Determine the [x, y] coordinate at the center of the cell enclosing the given text.  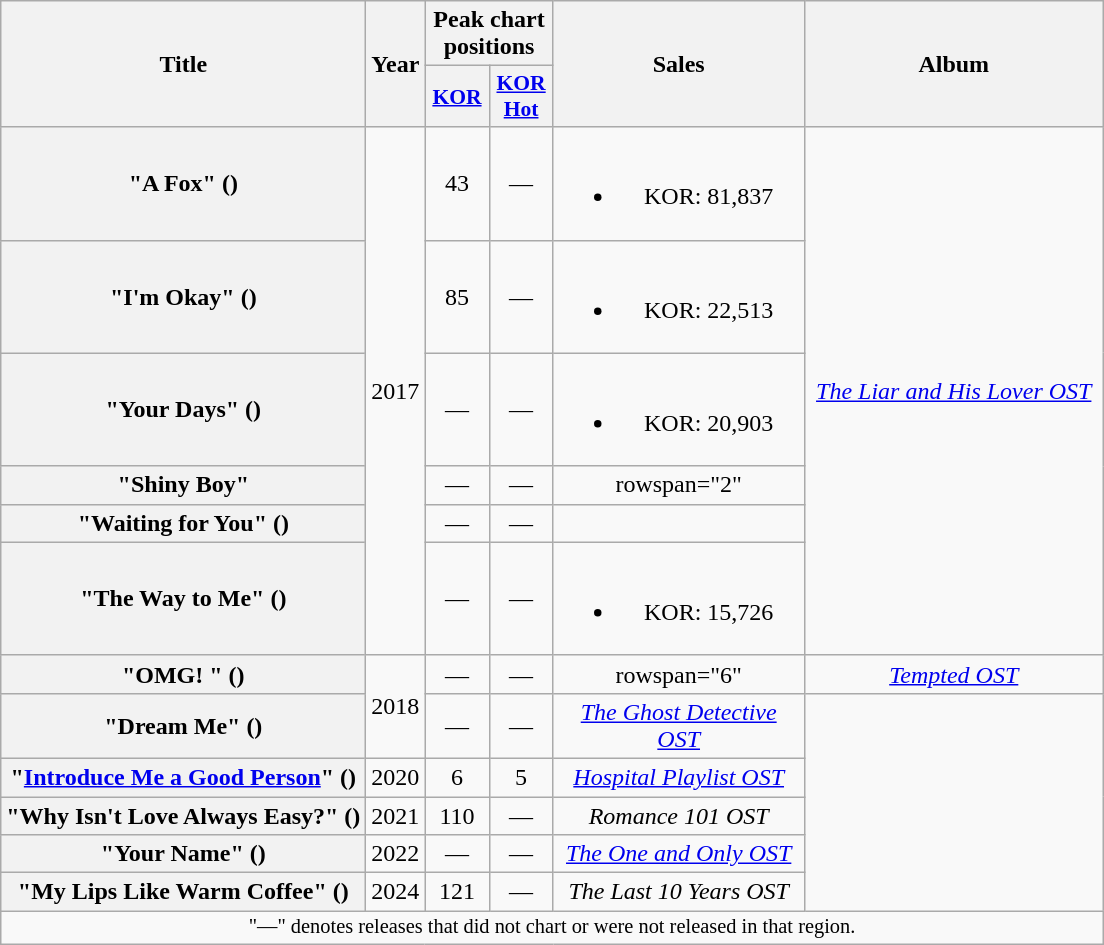
43 [457, 184]
KOR: 22,513 [678, 296]
"I'm Okay" () [184, 296]
2017 [396, 391]
rowspan="2" [678, 485]
Tempted OST [954, 674]
Title [184, 64]
The Liar and His Lover OST [954, 391]
KORHot [521, 96]
KOR: 81,837 [678, 184]
KOR: 20,903 [678, 410]
"Your Name" () [184, 854]
"Why Isn't Love Always Easy?" () [184, 815]
Album [954, 64]
6 [457, 777]
"My Lips Like Warm Coffee" () [184, 892]
110 [457, 815]
Year [396, 64]
KOR: 15,726 [678, 598]
The Ghost Detective OST [678, 726]
2018 [396, 706]
The Last 10 Years OST [678, 892]
5 [521, 777]
Peak chartpositions [489, 34]
"Shiny Boy" [184, 485]
"Your Days" () [184, 410]
Romance 101 OST [678, 815]
Sales [678, 64]
2024 [396, 892]
KOR [457, 96]
"The Way to Me" () [184, 598]
"—" denotes releases that did not chart or were not released in that region. [552, 928]
"OMG! " () [184, 674]
"A Fox" () [184, 184]
"Dream Me" () [184, 726]
2022 [396, 854]
2021 [396, 815]
85 [457, 296]
121 [457, 892]
Hospital Playlist OST [678, 777]
rowspan="6" [678, 674]
"Introduce Me a Good Person" () [184, 777]
The One and Only OST [678, 854]
2020 [396, 777]
"Waiting for You" () [184, 523]
